Return the [X, Y] coordinate for the center point of the cell that contains the specified text.  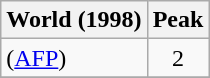
Peak [178, 20]
2 [178, 58]
World (1998) [74, 20]
(AFP) [74, 58]
